For the text-containing cell, return its midpoint in (x, y) coordinate format. 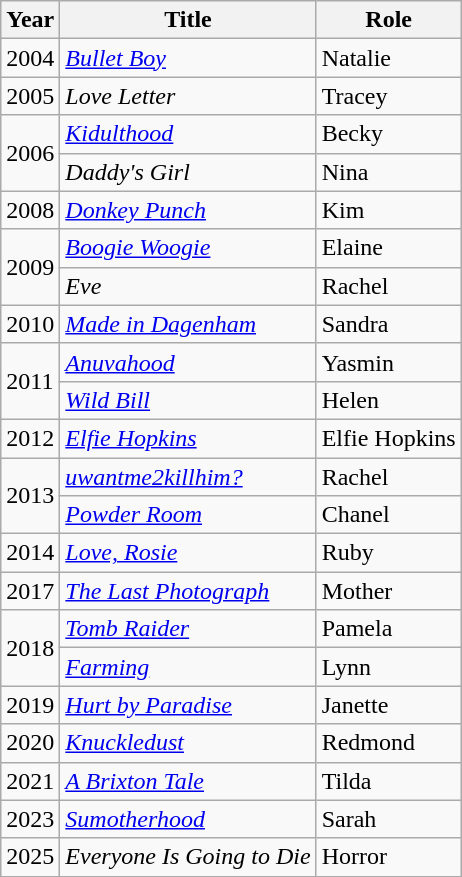
Year (30, 20)
2013 (30, 496)
Sumotherhood (188, 819)
Chanel (388, 515)
Love, Rosie (188, 553)
Boogie Woogie (188, 248)
Donkey Punch (188, 210)
Kim (388, 210)
Horror (388, 857)
2017 (30, 591)
Tomb Raider (188, 629)
Nina (388, 172)
2020 (30, 743)
2025 (30, 857)
Love Letter (188, 96)
A Brixton Tale (188, 781)
Mother (388, 591)
Role (388, 20)
The Last Photograph (188, 591)
Tilda (388, 781)
2018 (30, 648)
2005 (30, 96)
Redmond (388, 743)
Kidulthood (188, 134)
2011 (30, 381)
Elaine (388, 248)
Becky (388, 134)
Made in Dagenham (188, 324)
uwantme2killhim? (188, 477)
2019 (30, 705)
Everyone Is Going to Die (188, 857)
Title (188, 20)
Lynn (388, 667)
Helen (388, 400)
2010 (30, 324)
Anuvahood (188, 362)
Tracey (388, 96)
2004 (30, 58)
Hurt by Paradise (188, 705)
2023 (30, 819)
Pamela (388, 629)
Farming (188, 667)
Bullet Boy (188, 58)
Knuckledust (188, 743)
Sarah (388, 819)
Janette (388, 705)
2012 (30, 438)
2014 (30, 553)
2021 (30, 781)
Sandra (388, 324)
2008 (30, 210)
Natalie (388, 58)
Ruby (388, 553)
2006 (30, 153)
Eve (188, 286)
Daddy's Girl (188, 172)
Powder Room (188, 515)
Yasmin (388, 362)
2009 (30, 267)
Wild Bill (188, 400)
